Pinpoint the cell where the given text exists, returning its (x, y) midpoint coordinate. 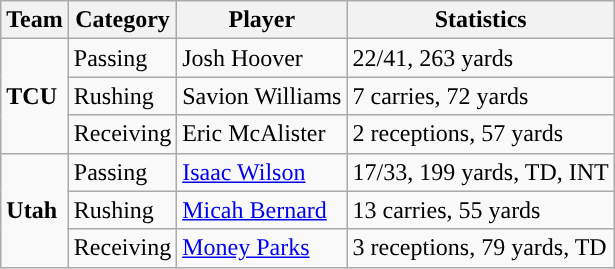
17/33, 199 yards, TD, INT (480, 172)
Money Parks (262, 248)
Josh Hoover (262, 58)
3 receptions, 79 yards, TD (480, 248)
7 carries, 72 yards (480, 96)
Player (262, 20)
Utah (35, 210)
22/41, 263 yards (480, 58)
Savion Williams (262, 96)
Isaac Wilson (262, 172)
Team (35, 20)
Eric McAlister (262, 134)
TCU (35, 96)
13 carries, 55 yards (480, 210)
Category (122, 20)
2 receptions, 57 yards (480, 134)
Micah Bernard (262, 210)
Statistics (480, 20)
